Return (X, Y) of the center of cell containing provided text 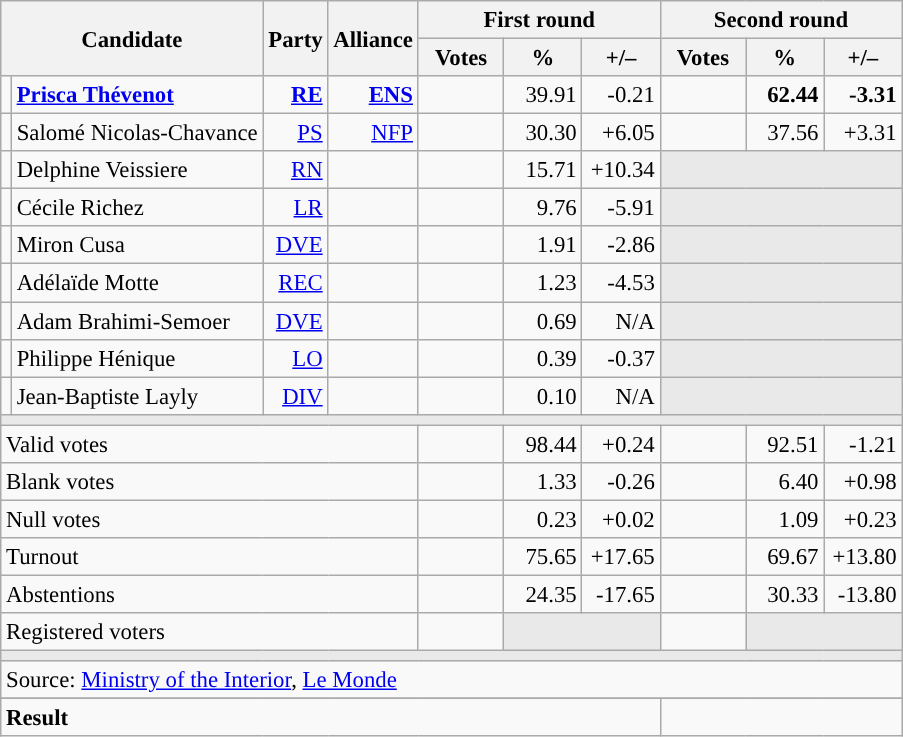
DIV (296, 396)
Cécile Richez (137, 208)
98.44 (543, 444)
Abstentions (210, 594)
RE (296, 95)
1.23 (543, 283)
Valid votes (210, 444)
-5.91 (621, 208)
Turnout (210, 557)
+0.02 (621, 519)
NFP (373, 133)
LO (296, 358)
+6.05 (621, 133)
PS (296, 133)
Salomé Nicolas-Chavance (137, 133)
-0.26 (621, 482)
1.91 (543, 245)
-13.80 (863, 594)
Result (330, 718)
Blank votes (210, 482)
LR (296, 208)
-0.37 (621, 358)
+0.24 (621, 444)
RN (296, 170)
Prisca Thévenot (137, 95)
0.10 (543, 396)
+17.65 (621, 557)
-4.53 (621, 283)
Jean-Baptiste Layly (137, 396)
0.39 (543, 358)
24.35 (543, 594)
Alliance (373, 38)
Adam Brahimi-Semoer (137, 321)
0.23 (543, 519)
Second round (781, 20)
-2.86 (621, 245)
-3.31 (863, 95)
75.65 (543, 557)
Source: Ministry of the Interior, Le Monde (452, 680)
ENS (373, 95)
30.33 (785, 594)
-0.21 (621, 95)
1.33 (543, 482)
Delphine Veissiere (137, 170)
REC (296, 283)
+0.98 (863, 482)
Philippe Hénique (137, 358)
62.44 (785, 95)
69.67 (785, 557)
39.91 (543, 95)
Adélaïde Motte (137, 283)
+3.31 (863, 133)
-1.21 (863, 444)
Miron Cusa (137, 245)
First round (539, 20)
Registered voters (210, 632)
30.30 (543, 133)
37.56 (785, 133)
0.69 (543, 321)
+10.34 (621, 170)
+0.23 (863, 519)
Null votes (210, 519)
15.71 (543, 170)
Party (296, 38)
Candidate (132, 38)
1.09 (785, 519)
92.51 (785, 444)
+13.80 (863, 557)
-17.65 (621, 594)
6.40 (785, 482)
9.76 (543, 208)
